Identify which cell holds the provided text, then report its [X, Y] central coordinate. 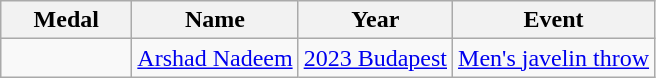
Arshad Nadeem [215, 58]
Year [375, 20]
Men's javelin throw [554, 58]
Event [554, 20]
Medal [66, 20]
2023 Budapest [375, 58]
Name [215, 20]
